Find where the given text appears and provide that cell's center as (X, Y) coordinate. 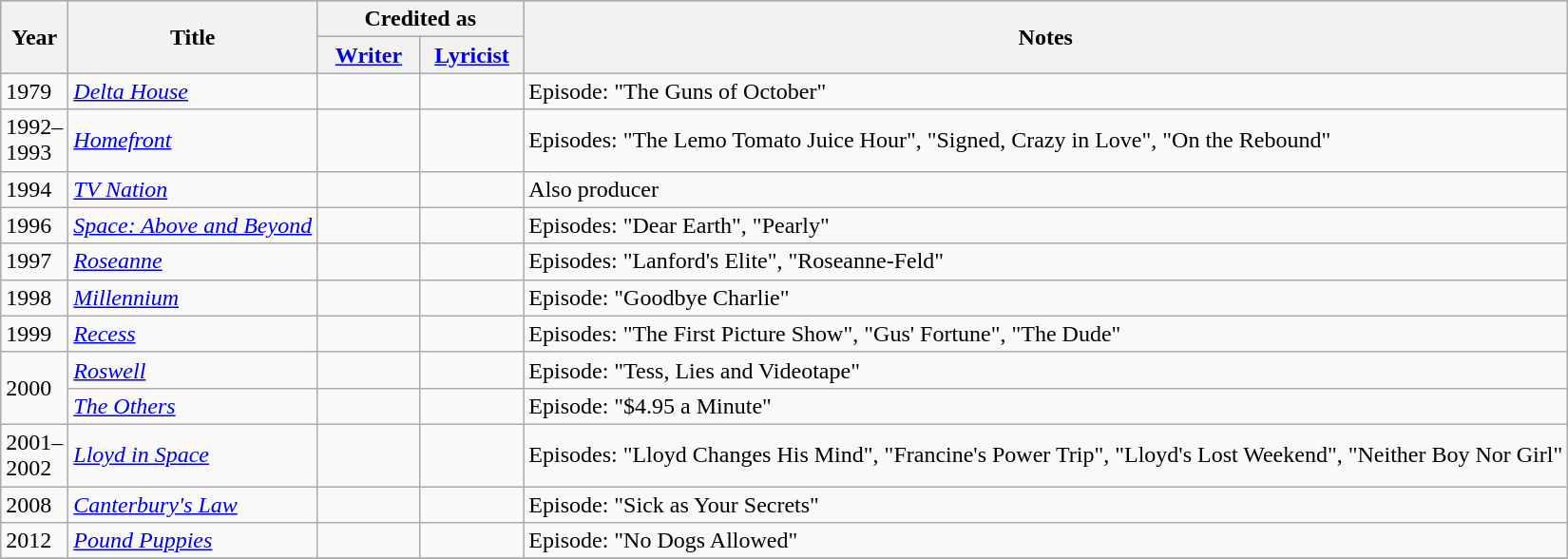
Writer (369, 55)
Episodes: "The Lemo Tomato Juice Hour", "Signed, Crazy in Love", "On the Rebound" (1045, 141)
Episode: "Sick as Your Secrets" (1045, 505)
Pound Puppies (193, 541)
1996 (34, 225)
Homefront (193, 141)
2001–2002 (34, 454)
1994 (34, 189)
Episodes: "Lanford's Elite", "Roseanne-Feld" (1045, 261)
Notes (1045, 37)
Episodes: "Lloyd Changes His Mind", "Francine's Power Trip", "Lloyd's Lost Weekend", "Neither Boy Nor Girl" (1045, 454)
Roseanne (193, 261)
2000 (34, 388)
Episode: "Goodbye Charlie" (1045, 298)
Episode: "No Dogs Allowed" (1045, 541)
2008 (34, 505)
Episodes: "Dear Earth", "Pearly" (1045, 225)
Episode: "Tess, Lies and Videotape" (1045, 370)
Episode: "$4.95 a Minute" (1045, 406)
Also producer (1045, 189)
Episodes: "The First Picture Show", "Gus' Fortune", "The Dude" (1045, 334)
Canterbury's Law (193, 505)
2012 (34, 541)
Lyricist (471, 55)
Roswell (193, 370)
Title (193, 37)
1998 (34, 298)
Credited as (420, 19)
TV Nation (193, 189)
1999 (34, 334)
1992–1993 (34, 141)
Millennium (193, 298)
Delta House (193, 91)
Recess (193, 334)
Year (34, 37)
The Others (193, 406)
Episode: "The Guns of October" (1045, 91)
Lloyd in Space (193, 454)
1997 (34, 261)
1979 (34, 91)
Space: Above and Beyond (193, 225)
